Output the [x, y] coordinate of the center of the cell containing the given text.  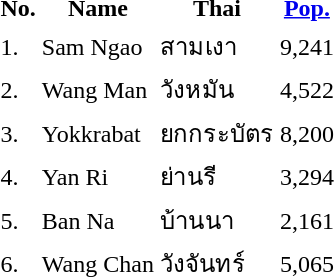
Sam Ngao [98, 46]
Yan Ri [98, 176]
วังหมัน [216, 90]
สามเงา [216, 46]
Ban Na [98, 220]
บ้านนา [216, 220]
ย่านรี [216, 176]
Yokkrabat [98, 133]
ยกกระบัตร [216, 133]
Wang Man [98, 90]
